For the text-containing cell, return its midpoint in (x, y) coordinate format. 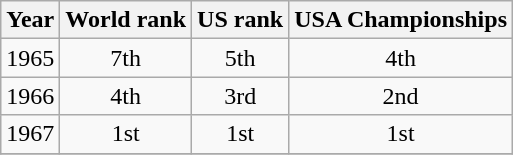
USA Championships (401, 20)
1966 (30, 96)
Year (30, 20)
US rank (240, 20)
World rank (126, 20)
3rd (240, 96)
1967 (30, 134)
5th (240, 58)
2nd (401, 96)
7th (126, 58)
1965 (30, 58)
